Extract the (x, y) coordinate from the center of the cell holding the provided text.  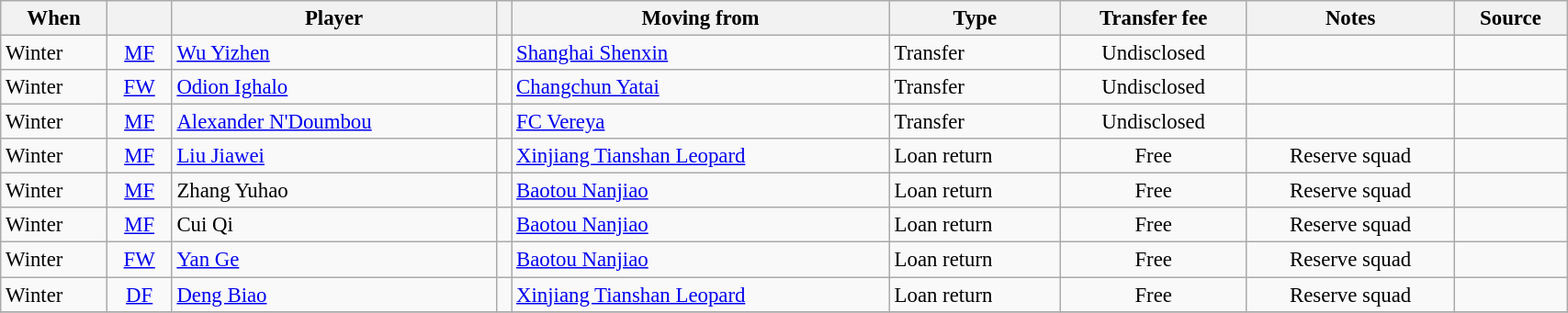
Cui Qi (334, 225)
DF (140, 295)
Player (334, 18)
When (53, 18)
Alexander N'Doumbou (334, 122)
Type (975, 18)
Odion Ighalo (334, 87)
Wu Yizhen (334, 53)
Zhang Yuhao (334, 191)
Liu Jiawei (334, 156)
Shanghai Shenxin (701, 53)
Yan Ge (334, 260)
Changchun Yatai (701, 87)
Deng Biao (334, 295)
Notes (1350, 18)
FC Vereya (701, 122)
Moving from (701, 18)
Source (1510, 18)
Transfer fee (1154, 18)
